Search for the cell housing the specified text and yield its (x, y) center coordinate. 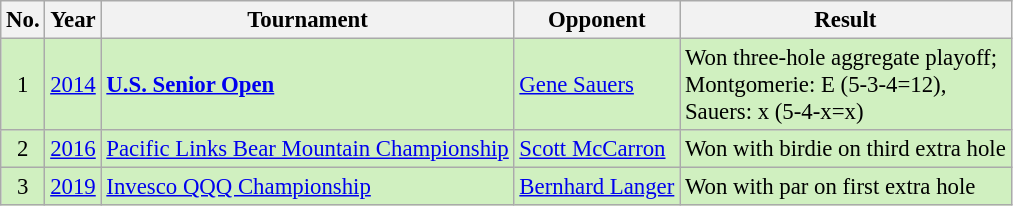
2014 (73, 85)
3 (23, 187)
Tournament (308, 20)
Won with birdie on third extra hole (846, 149)
2019 (73, 187)
Result (846, 20)
1 (23, 85)
2016 (73, 149)
No. (23, 20)
Opponent (597, 20)
U.S. Senior Open (308, 85)
Scott McCarron (597, 149)
2 (23, 149)
Won with par on first extra hole (846, 187)
Pacific Links Bear Mountain Championship (308, 149)
Invesco QQQ Championship (308, 187)
Year (73, 20)
Bernhard Langer (597, 187)
Won three-hole aggregate playoff;Montgomerie: E (5-3-4=12),Sauers: x (5-4-x=x) (846, 85)
Gene Sauers (597, 85)
